Find where the given text appears and provide that cell's center as (X, Y) coordinate. 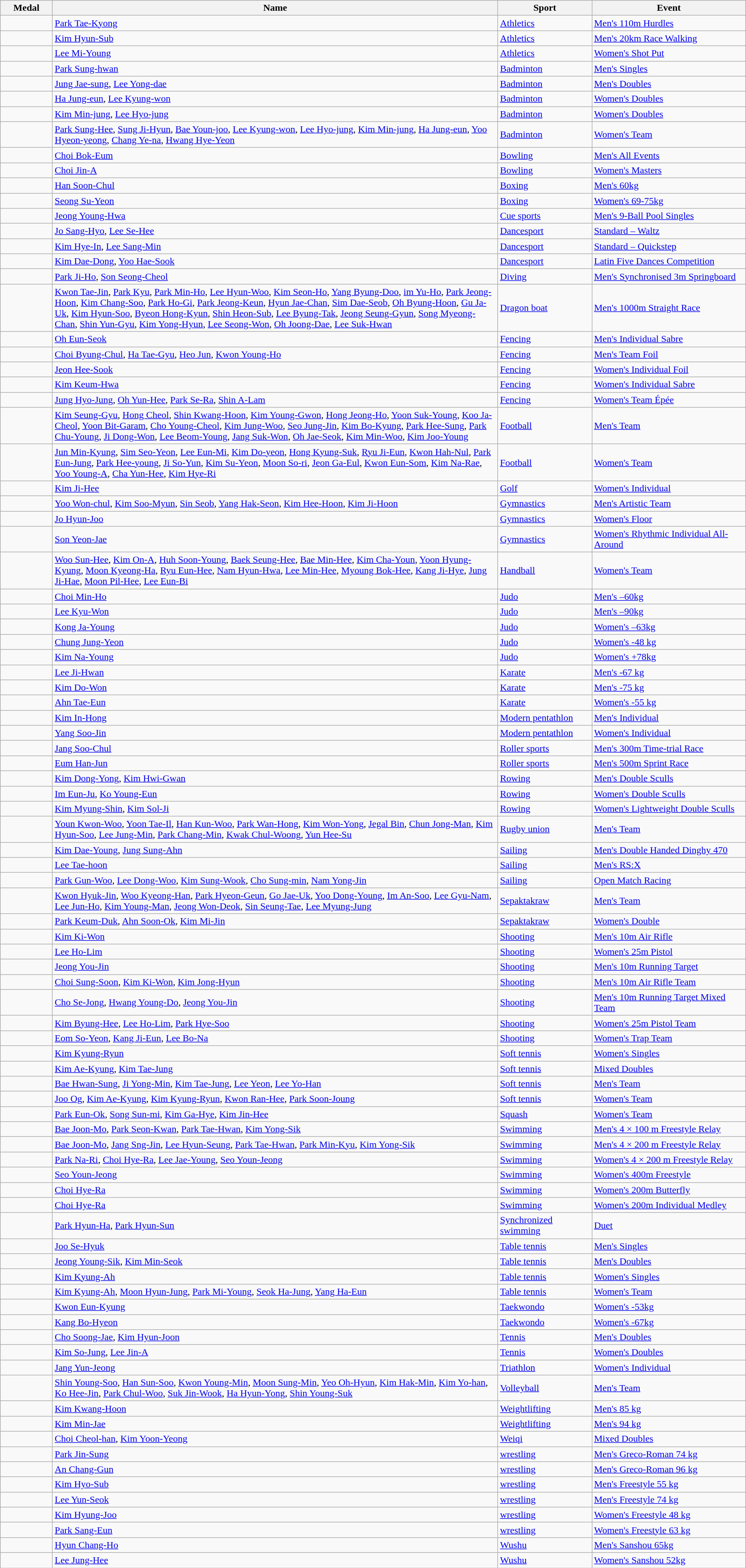
Jang Yun-Jeong (275, 1368)
Squash (545, 1114)
Men's 10m Running Target (669, 967)
Men's –60kg (669, 597)
Lee Jung-Hee (275, 1560)
Park Sang-Eun (275, 1530)
Park Hyun-Ha, Park Hyun-Sun (275, 1226)
Park Keum-Duk, Ahn Soon-Ok, Kim Mi-Jin (275, 921)
Chung Jung-Yeon (275, 642)
Standard – Waltz (669, 231)
Park Ji-Ho, Son Seong-Cheol (275, 277)
Men's Synchronised 3m Springboard (669, 277)
Women's -53kg (669, 1307)
Choi Cheol-han, Kim Yoon-Yeong (275, 1439)
Kim Ki-Won (275, 936)
Kim Ji-Hee (275, 488)
Kim Dong-Yong, Kim Hwi-Gwan (275, 778)
Jeong You-Jin (275, 967)
Jeong Young-Hwa (275, 216)
Women's Sanshou 52kg (669, 1560)
Lee Kyu-Won (275, 612)
Women's 200m Butterfly (669, 1190)
Jo Hyun-Joo (275, 518)
Park Tae-Kyong (275, 23)
Bae Joon-Mo, Jang Sng-Jin, Lee Hyun-Seung, Park Tae-Hwan, Park Min-Kyu, Kim Yong-Sik (275, 1144)
Dragon boat (545, 308)
Park Jin-Sung (275, 1454)
Lee Yun-Seok (275, 1499)
Ha Jung-eun, Lee Kyung-won (275, 99)
Joo Og, Kim Ae-Kyung, Kim Kyung-Ryun, Kwon Ran-Hee, Park Soon-Joung (275, 1099)
Men's 10m Running Target Mixed Team (669, 1003)
Eum Han-Jun (275, 763)
Women's Individual Sabre (669, 385)
Cho Soong-Jae, Kim Hyun-Joon (275, 1337)
Women's 25m Pistol Team (669, 1023)
Men's 4 × 100 m Freestyle Relay (669, 1129)
Men's 10m Air Rifle Team (669, 982)
Women's Double (669, 921)
Kim So-Jung, Lee Jin-A (275, 1352)
Weiqi (545, 1439)
Men's Sanshou 65kg (669, 1545)
Kim Myung-Shin, Kim Sol-Ji (275, 809)
Kim Byung-Hee, Lee Ho-Lim, Park Hye-Soo (275, 1023)
Kim In-Hong (275, 718)
Triathlon (545, 1368)
Cho Se-Jong, Hwang Young-Do, Jeong You-Jin (275, 1003)
Men's 500m Sprint Race (669, 763)
Men's 20km Race Walking (669, 38)
Bae Hwan-Sung, Ji Yong-Min, Kim Tae-Jung, Lee Yeon, Lee Yo-Han (275, 1084)
Men's 94 kg (669, 1424)
Kim Min-jung, Lee Hyo-jung (275, 114)
Kim Ae-Kyung, Kim Tae-Jung (275, 1068)
Men's 1000m Straight Race (669, 308)
Event (669, 8)
Kim Min-Jae (275, 1424)
Volleyball (545, 1388)
Kim Hyun-Sub (275, 38)
Men's Freestyle 74 kg (669, 1499)
Men's Freestyle 55 kg (669, 1484)
Park Sung-Hee, Sung Ji-Hyun, Bae Youn-joo, Lee Kyung-won, Lee Hyo-jung, Kim Min-jung, Ha Jung-eun, Yoo Hyeon-yeong, Chang Ye-na, Hwang Hye-Yeon (275, 135)
Men's Greco-Roman 96 kg (669, 1469)
Men's 85 kg (669, 1409)
Lee Ji-Hwan (275, 672)
Seong Su-Yeon (275, 200)
Yang Soo-Jin (275, 733)
Men's 110m Hurdles (669, 23)
Men's 9-Ball Pool Singles (669, 216)
Kim Keum-Hwa (275, 385)
Oh Eun-Seok (275, 339)
Women's 25m Pistol (669, 952)
Jang Soo-Chul (275, 748)
Lee Mi-Young (275, 53)
Women's 4 × 200 m Freestyle Relay (669, 1160)
Men's Individual (669, 718)
Medal (26, 8)
Hyun Chang-Ho (275, 1545)
Women's Lightweight Double Sculls (669, 809)
Kim Kwang-Hoon (275, 1409)
Diving (545, 277)
Men's 10m Air Rifle (669, 936)
Latin Five Dances Competition (669, 261)
Kim Hyo-Sub (275, 1484)
Choi Bok-Eum (275, 155)
Men's 300m Time-trial Race (669, 748)
Women's Floor (669, 518)
Synchronized swimming (545, 1226)
Seo Youn-Jeong (275, 1175)
Golf (545, 488)
Men's Artistic Team (669, 503)
Men's Team Foil (669, 354)
Choi Byung-Chul, Ha Tae-Gyu, Heo Jun, Kwon Young-Ho (275, 354)
Sport (545, 8)
Kim Dae-Dong, Yoo Hae-Sook (275, 261)
Jung Jae-sung, Lee Yong-dae (275, 84)
Jung Hyo-Jung, Oh Yun-Hee, Park Se-Ra, Shin A-Lam (275, 400)
Women's Rhythmic Individual All-Around (669, 540)
Men's Individual Sabre (669, 339)
Women's 69-75kg (669, 200)
Women's Freestyle 63 kg (669, 1530)
Women's Individual Foil (669, 369)
Women's Freestyle 48 kg (669, 1515)
Kim Hyung-Joo (275, 1515)
Open Match Racing (669, 880)
Kwon Eun-Kyung (275, 1307)
Choi Min-Ho (275, 597)
Women's -55 kg (669, 703)
Kong Ja-Young (275, 627)
Standard – Quickstep (669, 246)
Joo Se-Hyuk (275, 1246)
Men's Greco-Roman 74 kg (669, 1454)
Han Soon-Chul (275, 185)
Women's 200m Individual Medley (669, 1205)
Jeong Young-Sik, Kim Min-Seok (275, 1261)
Handball (545, 571)
Women's –63kg (669, 627)
Lee Tae-hoon (275, 865)
Women's +78kg (669, 657)
Women's 400m Freestyle (669, 1175)
Cue sports (545, 216)
Women's Team Épée (669, 400)
Kim Kyung-Ah (275, 1276)
Men's -75 kg (669, 687)
Kim Dae-Young, Jung Sung-Ahn (275, 850)
Park Sung-hwan (275, 69)
Choi Jin-A (275, 170)
Choi Sung-Soon, Kim Ki-Won, Kim Jong-Hyun (275, 982)
Jo Sang-Hyo, Lee Se-Hee (275, 231)
Women's Double Sculls (669, 793)
Park Na-Ri, Choi Hye-Ra, Lee Jae-Young, Seo Youn-Jeong (275, 1160)
Yoo Won-chul, Kim Soo-Myun, Sin Seob, Yang Hak-Seon, Kim Hee-Hoon, Kim Ji-Hoon (275, 503)
Jeon Hee-Sook (275, 369)
Park Gun-Woo, Lee Dong-Woo, Kim Sung-Wook, Cho Sung-min, Nam Yong-Jin (275, 880)
Men's 60kg (669, 185)
Son Yeon-Jae (275, 540)
Women's Trap Team (669, 1038)
Men's RS:X (669, 865)
Name (275, 8)
An Chang-Gun (275, 1469)
Kim Kyung-Ah, Moon Hyun-Jung, Park Mi-Young, Seok Ha-Jung, Yang Ha-Eun (275, 1291)
Men's Double Sculls (669, 778)
Lee Ho-Lim (275, 952)
Women's -48 kg (669, 642)
Women's Masters (669, 170)
Bae Joon-Mo, Park Seon-Kwan, Park Tae-Hwan, Kim Yong-Sik (275, 1129)
Kim Hye-In, Lee Sang-Min (275, 246)
Women's Shot Put (669, 53)
Men's 4 × 200 m Freestyle Relay (669, 1144)
Kim Kyung-Ryun (275, 1053)
Eom So-Yeon, Kang Ji-Eun, Lee Bo-Na (275, 1038)
Kim Na-Young (275, 657)
Ahn Tae-Eun (275, 703)
Kim Do-Won (275, 687)
Men's All Events (669, 155)
Im Eun-Ju, Ko Young-Eun (275, 793)
Duet (669, 1226)
Kang Bo-Hyeon (275, 1322)
Men's Double Handed Dinghy 470 (669, 850)
Men's -67 kg (669, 672)
Women's -67kg (669, 1322)
Park Eun-Ok, Song Sun-mi, Kim Ga-Hye, Kim Jin-Hee (275, 1114)
Rugby union (545, 830)
Men's –90kg (669, 612)
